Search for the cell housing the specified text and yield its (x, y) center coordinate. 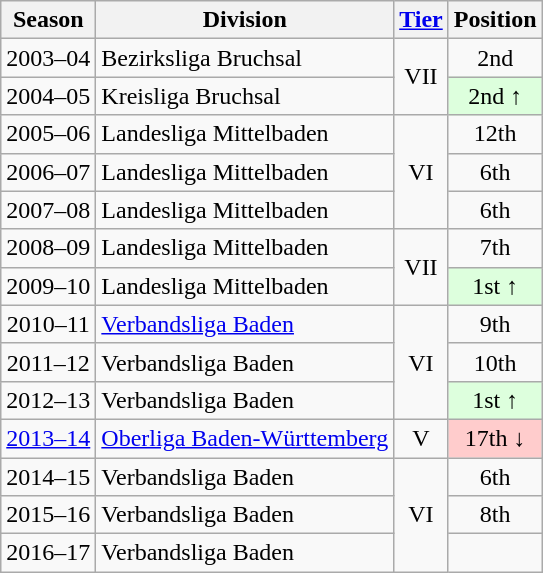
2nd ↑ (495, 96)
2003–04 (48, 58)
2009–10 (48, 286)
2012–13 (48, 400)
V (422, 438)
Tier (422, 20)
12th (495, 134)
2nd (495, 58)
Kreisliga Bruchsal (245, 96)
2008–09 (48, 248)
Season (48, 20)
Division (245, 20)
2011–12 (48, 362)
7th (495, 248)
2005–06 (48, 134)
2013–14 (48, 438)
Bezirksliga Bruchsal (245, 58)
17th ↓ (495, 438)
2016–17 (48, 553)
Position (495, 20)
9th (495, 324)
2015–16 (48, 515)
10th (495, 362)
Oberliga Baden-Württemberg (245, 438)
2004–05 (48, 96)
8th (495, 515)
2007–08 (48, 210)
2014–15 (48, 477)
2006–07 (48, 172)
2010–11 (48, 324)
